Locate the cell with the specified text and output its (X, Y) center coordinate. 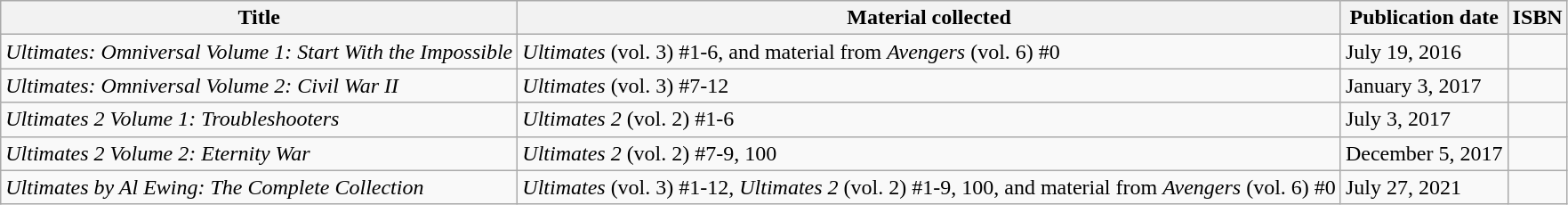
Ultimates (vol. 3) #1-12, Ultimates 2 (vol. 2) #1-9, 100, and material from Avengers (vol. 6) #0 (929, 187)
July 27, 2021 (1424, 187)
Ultimates: Omniversal Volume 2: Civil War II (260, 86)
Ultimates: Omniversal Volume 1: Start With the Impossible (260, 52)
July 19, 2016 (1424, 52)
January 3, 2017 (1424, 86)
Ultimates 2 Volume 2: Eternity War (260, 153)
Ultimates 2 (vol. 2) #7-9, 100 (929, 153)
Material collected (929, 18)
December 5, 2017 (1424, 153)
Ultimates 2 Volume 1: Troubleshooters (260, 119)
Ultimates 2 (vol. 2) #1-6 (929, 119)
July 3, 2017 (1424, 119)
Title (260, 18)
Ultimates (vol. 3) #1-6, and material from Avengers (vol. 6) #0 (929, 52)
Ultimates by Al Ewing: The Complete Collection (260, 187)
Ultimates (vol. 3) #7-12 (929, 86)
ISBN (1537, 18)
Publication date (1424, 18)
